Detect which cell encompasses the target text, then output its (x, y) center coordinate. 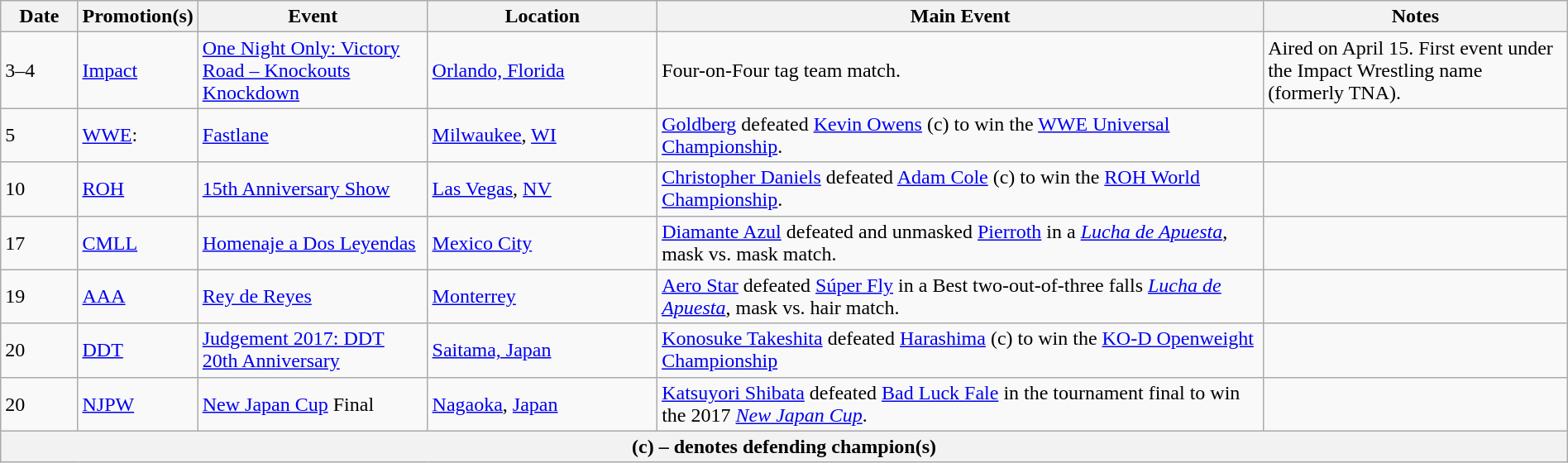
Fastlane (313, 136)
Rey de Reyes (313, 296)
Notes (1416, 17)
Orlando, Florida (543, 70)
19 (40, 296)
Konosuke Takeshita defeated Harashima (c) to win the KO-D Openweight Championship (961, 351)
3–4 (40, 70)
Location (543, 17)
Mexico City (543, 243)
Nagaoka, Japan (543, 403)
Impact (137, 70)
Four-on-Four tag team match. (961, 70)
10 (40, 189)
AAA (137, 296)
New Japan Cup Final (313, 403)
Christopher Daniels defeated Adam Cole (c) to win the ROH World Championship. (961, 189)
(c) – denotes defending champion(s) (784, 446)
Event (313, 17)
Main Event (961, 17)
Milwaukee, WI (543, 136)
NJPW (137, 403)
Katsuyori Shibata defeated Bad Luck Fale in the tournament final to win the 2017 New Japan Cup. (961, 403)
CMLL (137, 243)
Aero Star defeated Súper Fly in a Best two-out-of-three falls Lucha de Apuesta, mask vs. hair match. (961, 296)
Saitama, Japan (543, 351)
Judgement 2017: DDT 20th Anniversary (313, 351)
DDT (137, 351)
5 (40, 136)
Date (40, 17)
17 (40, 243)
Homenaje a Dos Leyendas (313, 243)
WWE: (137, 136)
Las Vegas, NV (543, 189)
Diamante Azul defeated and unmasked Pierroth in a Lucha de Apuesta, mask vs. mask match. (961, 243)
ROH (137, 189)
Goldberg defeated Kevin Owens (c) to win the WWE Universal Championship. (961, 136)
One Night Only: Victory Road – Knockouts Knockdown (313, 70)
Promotion(s) (137, 17)
15th Anniversary Show (313, 189)
Aired on April 15. First event under the Impact Wrestling name (formerly TNA). (1416, 70)
Monterrey (543, 296)
